Provide the [x, y] coordinate of the cell's center where the given text is located.  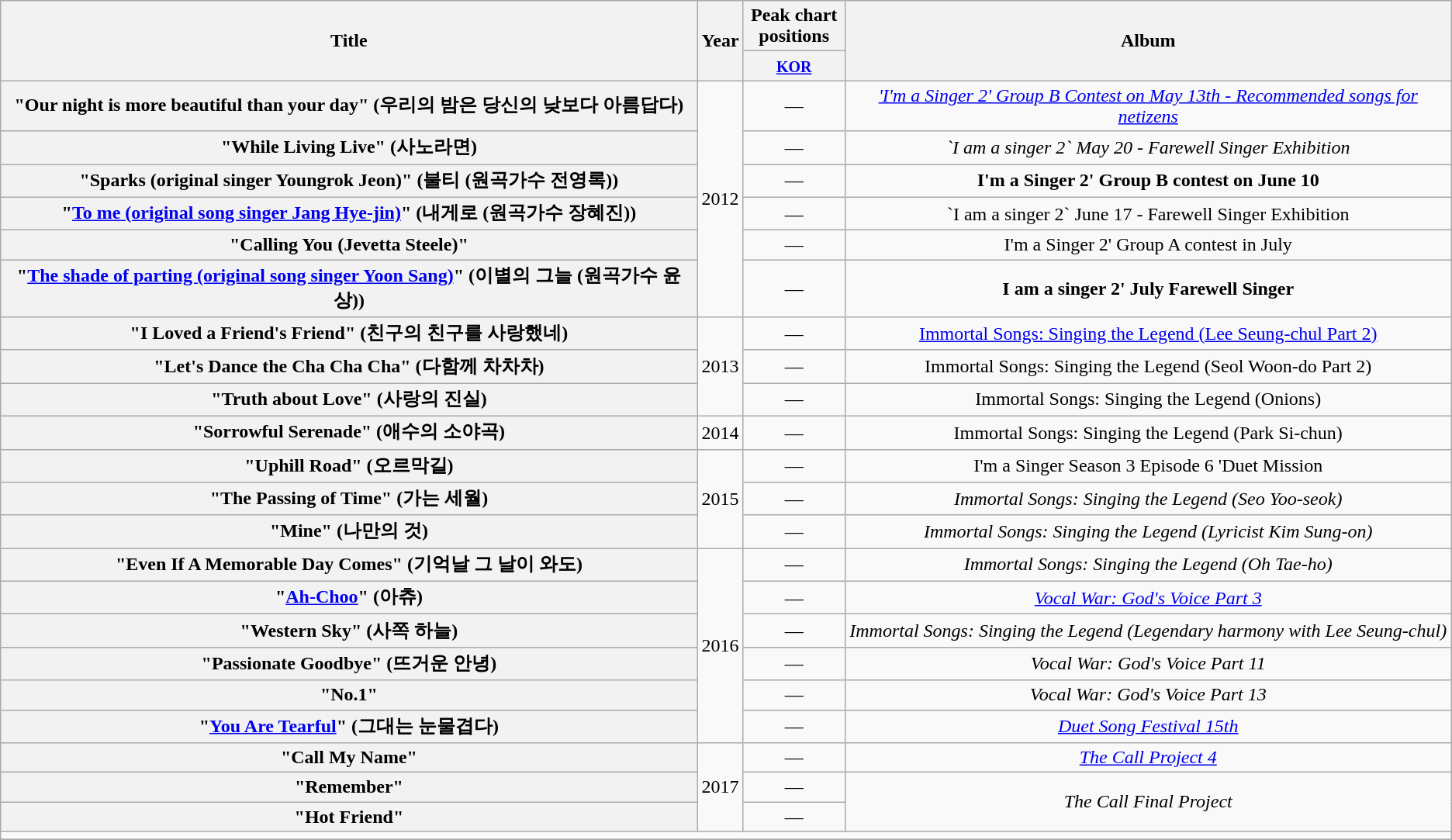
"Truth about Love" (사랑의 진실) [349, 400]
Vocal War: God's Voice Part 11 [1148, 664]
Duet Song Festival 15th [1148, 726]
I'm a Singer 2' Group B contest on June 10 [1148, 181]
The Call Project 4 [1148, 758]
Immortal Songs: Singing the Legend (Onions) [1148, 400]
Year [720, 40]
Immortal Songs: Singing the Legend (Seo Yoo-seok) [1148, 500]
"No.1" [349, 695]
2016 [720, 645]
I am a singer 2' July Farewell Singer [1148, 289]
2013 [720, 367]
KOR [794, 66]
"Hot Friend" [349, 817]
"Western Sky" (사쪽 하늘) [349, 631]
I'm a Singer 2' Group A contest in July [1148, 245]
"Uphill Road" (오르막길) [349, 465]
Immortal Songs: Singing the Legend (Lyricist Kim Sung-on) [1148, 532]
"Let's Dance the Cha Cha Cha" (다함께 차차차) [349, 366]
"To me (original song singer Jang Hye-jin)" (내게로 (원곡가수 장혜진)) [349, 214]
"Sorrowful Serenade" (애수의 소야곡) [349, 433]
Album [1148, 40]
Immortal Songs: Singing the Legend (Oh Tae-ho) [1148, 565]
Immortal Songs: Singing the Legend (Lee Seung-chul Part 2) [1148, 334]
"Mine" (나만의 것) [349, 532]
Peak chart positions [794, 26]
'I'm a Singer 2' Group B Contest on May 13th - Recommended songs for netizens [1148, 105]
"Call My Name" [349, 758]
"Our night is more beautiful than your day" (우리의 밤은 당신의 낮보다 아름답다) [349, 105]
I'm a Singer Season 3 Episode 6 'Duet Mission [1148, 465]
Vocal War: God's Voice Part 3 [1148, 597]
"While Living Live" (사노라면) [349, 147]
2017 [720, 787]
Immortal Songs: Singing the Legend (Seol Woon-do Part 2) [1148, 366]
`I am a singer 2` May 20 - Farewell Singer Exhibition [1148, 147]
2012 [720, 199]
Vocal War: God's Voice Part 13 [1148, 695]
"Remember" [349, 787]
"Calling You (Jevetta Steele)" [349, 245]
Immortal Songs: Singing the Legend (Legendary harmony with Lee Seung-chul) [1148, 631]
"You Are Tearful" (그대는 눈물겹다) [349, 726]
"Even If A Memorable Day Comes" (기억날 그 날이 와도) [349, 565]
"Sparks (original singer Youngrok Jeon)" (불티 (원곡가수 전영록)) [349, 181]
Title [349, 40]
"I Loved a Friend's Friend" (친구의 친구를 사랑했네) [349, 334]
"The Passing of Time" (가는 세월) [349, 500]
Immortal Songs: Singing the Legend (Park Si-chun) [1148, 433]
`I am a singer 2` June 17 - Farewell Singer Exhibition [1148, 214]
"The shade of parting (original song singer Yoon Sang)" (이별의 그늘 (원곡가수 윤상)) [349, 289]
"Passionate Goodbye" (뜨거운 안녕) [349, 664]
"Ah-Choo" (아츄) [349, 597]
2015 [720, 499]
2014 [720, 433]
The Call Final Project [1148, 802]
